Return (X, Y) of the center of cell containing provided text 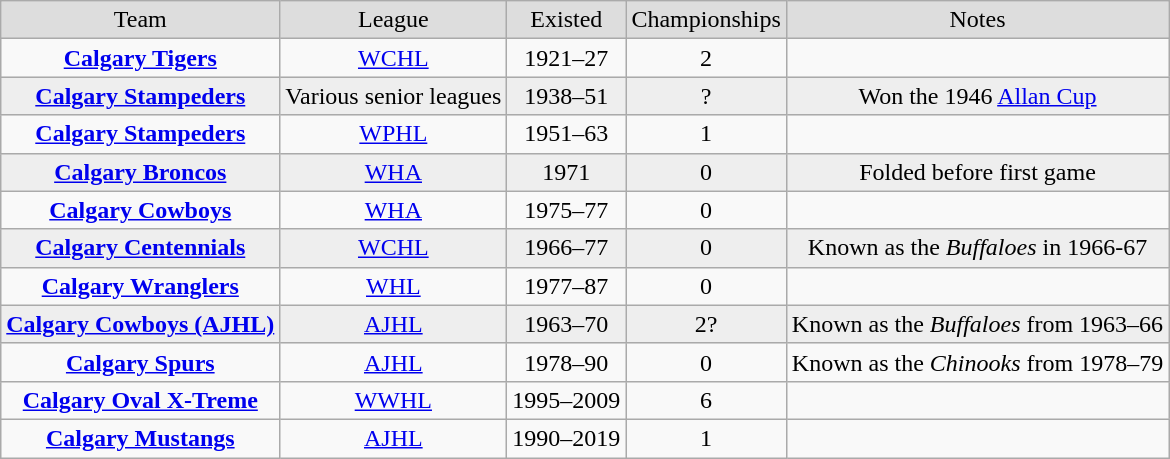
Championships (706, 20)
2 (706, 58)
1975–77 (566, 210)
1978–90 (566, 362)
Various senior leagues (394, 96)
WHL (394, 286)
1977–87 (566, 286)
Calgary Broncos (140, 172)
Known as the Chinooks from 1978–79 (977, 362)
1971 (566, 172)
Calgary Cowboys (140, 210)
Calgary Oval X-Treme (140, 400)
Won the 1946 Allan Cup (977, 96)
1963–70 (566, 324)
2? (706, 324)
Existed (566, 20)
1990–2019 (566, 438)
Calgary Tigers (140, 58)
? (706, 96)
Calgary Centennials (140, 248)
Folded before first game (977, 172)
Team (140, 20)
Calgary Mustangs (140, 438)
1951–63 (566, 134)
WPHL (394, 134)
Notes (977, 20)
Known as the Buffaloes in 1966-67 (977, 248)
1995–2009 (566, 400)
Calgary Wranglers (140, 286)
6 (706, 400)
WWHL (394, 400)
1921–27 (566, 58)
Calgary Spurs (140, 362)
Calgary Cowboys (AJHL) (140, 324)
1966–77 (566, 248)
Known as the Buffaloes from 1963–66 (977, 324)
1938–51 (566, 96)
League (394, 20)
